Detect which cell encompasses the target text, then output its [x, y] center coordinate. 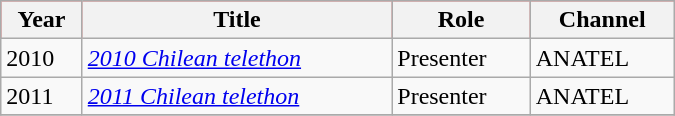
Channel [602, 20]
2011 [42, 96]
2011 Chilean telethon [237, 96]
2010 Chilean telethon [237, 58]
2010 [42, 58]
Role [461, 20]
Year [42, 20]
Title [237, 20]
